For the text-containing cell, return its midpoint in (x, y) coordinate format. 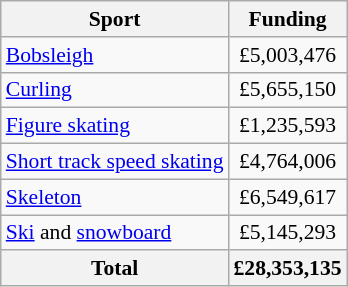
Total (115, 269)
£5,655,150 (287, 90)
Sport (115, 19)
Curling (115, 90)
£5,003,476 (287, 55)
Short track speed skating (115, 162)
Ski and snowboard (115, 233)
Figure skating (115, 126)
Funding (287, 19)
£28,353,135 (287, 269)
Bobsleigh (115, 55)
£5,145,293 (287, 233)
£1,235,593 (287, 126)
Skeleton (115, 197)
£4,764,006 (287, 162)
£6,549,617 (287, 197)
